Provide the (x, y) coordinate of the cell's center where the given text is located.  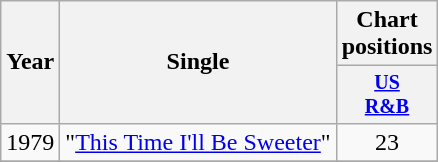
Chart positions (387, 34)
Year (30, 62)
USR&B (387, 94)
"This Time I'll Be Sweeter" (198, 142)
Single (198, 62)
23 (387, 142)
1979 (30, 142)
